Detect which cell encompasses the target text, then output its [X, Y] center coordinate. 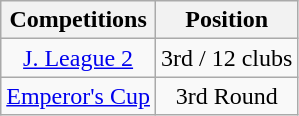
3rd Round [226, 96]
Position [226, 20]
J. League 2 [78, 58]
Competitions [78, 20]
Emperor's Cup [78, 96]
3rd / 12 clubs [226, 58]
